For the text-containing cell, return its midpoint in [x, y] coordinate format. 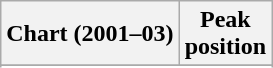
Peakposition [225, 34]
Chart (2001–03) [90, 34]
